Identify which cell holds the provided text, then report its (x, y) central coordinate. 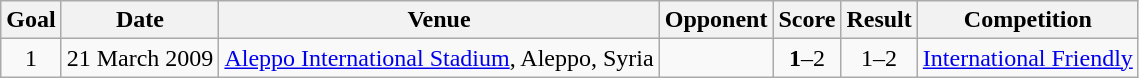
Date (140, 20)
International Friendly (1028, 58)
Result (879, 20)
21 March 2009 (140, 58)
Opponent (716, 20)
1 (31, 58)
Aleppo International Stadium, Aleppo, Syria (439, 58)
Competition (1028, 20)
Goal (31, 20)
Venue (439, 20)
Score (807, 20)
